Scan for the cell matching the given text and deliver its (X, Y) coordinate at center. 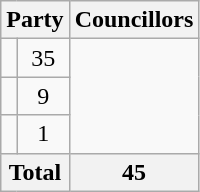
9 (43, 96)
Total (35, 172)
35 (43, 58)
1 (43, 134)
Councillors (134, 20)
45 (134, 172)
Party (35, 20)
